Capture the cell that displays the provided text and extract its [x, y] central coordinate. 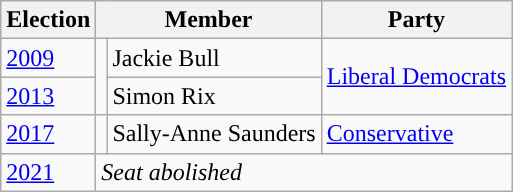
Member [208, 20]
2021 [48, 172]
Jackie Bull [214, 58]
Seat abolished [304, 172]
Liberal Democrats [416, 77]
Election [48, 20]
Conservative [416, 134]
2013 [48, 96]
Sally-Anne Saunders [214, 134]
Party [416, 20]
2009 [48, 58]
2017 [48, 134]
Simon Rix [214, 96]
